Search for the cell housing the specified text and yield its (x, y) center coordinate. 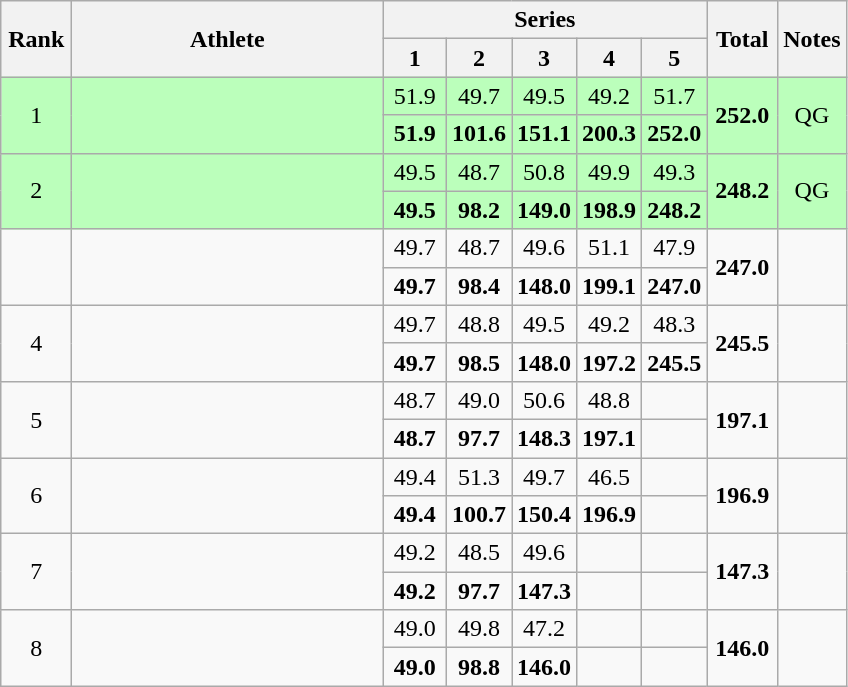
50.8 (544, 172)
198.9 (610, 210)
7 (36, 572)
200.3 (610, 134)
149.0 (544, 210)
150.4 (544, 515)
98.2 (478, 210)
47.2 (544, 629)
46.5 (610, 477)
51.3 (478, 477)
Series (545, 20)
197.2 (610, 362)
49.3 (674, 172)
51.1 (610, 248)
98.8 (478, 667)
Rank (36, 39)
101.6 (478, 134)
51.7 (674, 96)
151.1 (544, 134)
Total (742, 39)
98.5 (478, 362)
48.5 (478, 553)
100.7 (478, 515)
3 (544, 58)
Athlete (228, 39)
50.6 (544, 400)
8 (36, 648)
48.3 (674, 324)
148.3 (544, 438)
49.8 (478, 629)
6 (36, 496)
49.9 (610, 172)
98.4 (478, 286)
Notes (812, 39)
199.1 (610, 286)
47.9 (674, 248)
